Return [X, Y] of the center of cell containing provided text 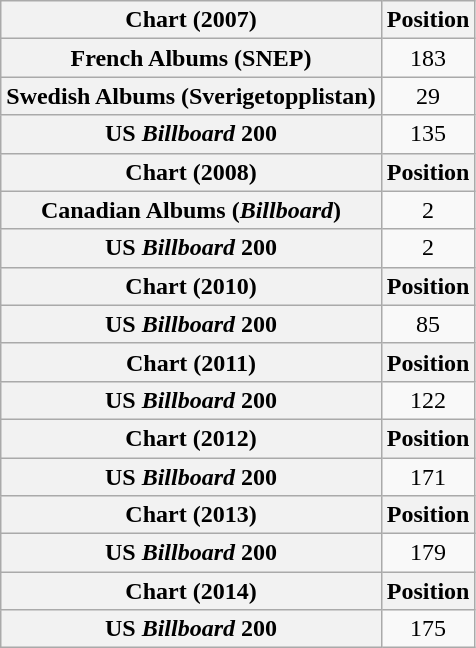
122 [428, 400]
Chart (2008) [191, 172]
Chart (2011) [191, 362]
29 [428, 96]
Chart (2012) [191, 438]
183 [428, 58]
Chart (2013) [191, 515]
French Albums (SNEP) [191, 58]
179 [428, 553]
Chart (2007) [191, 20]
171 [428, 477]
Chart (2014) [191, 591]
Canadian Albums (Billboard) [191, 210]
85 [428, 324]
175 [428, 629]
135 [428, 134]
Swedish Albums (Sverigetopplistan) [191, 96]
Chart (2010) [191, 286]
